For the text-containing cell, return its midpoint in [X, Y] coordinate format. 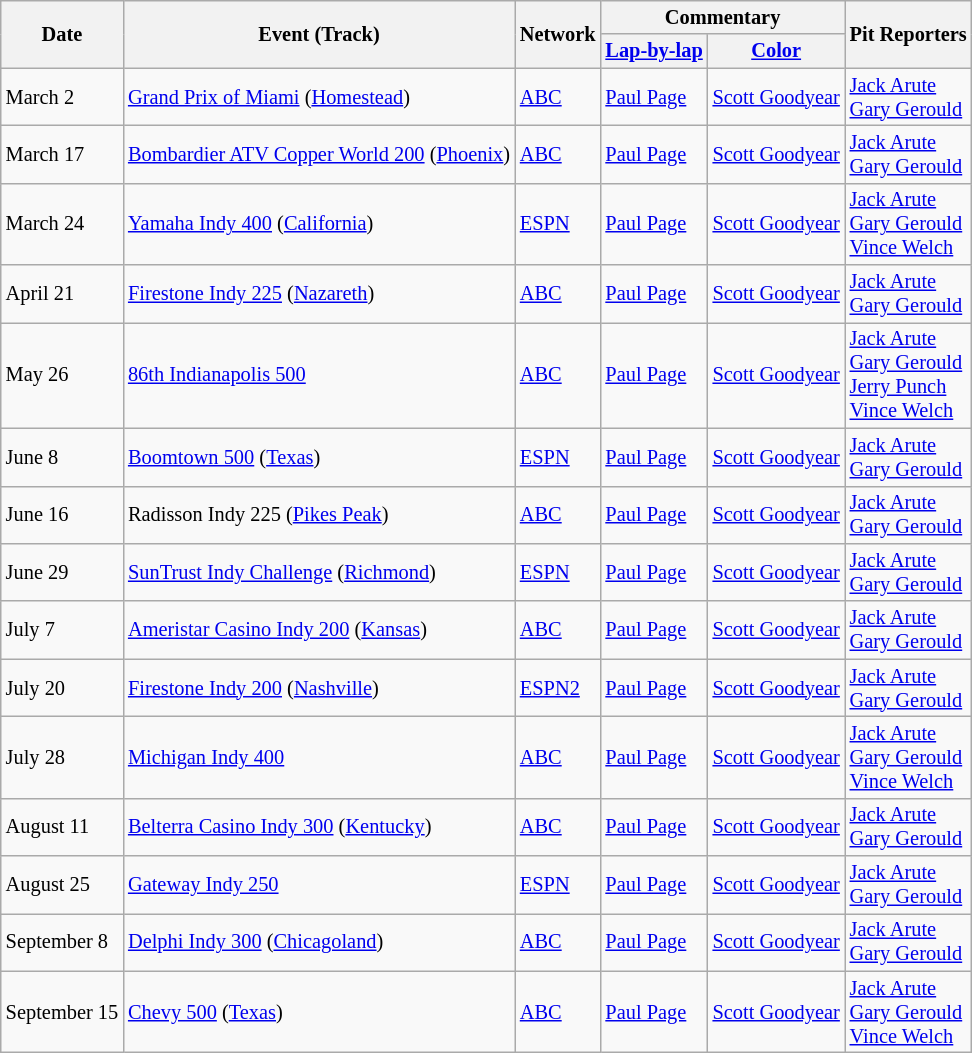
Delphi Indy 300 (Chicagoland) [319, 942]
August 25 [62, 885]
Grand Prix of Miami (Homestead) [319, 97]
Firestone Indy 225 (Nazareth) [319, 294]
April 21 [62, 294]
Date [62, 34]
Lap-by-lap [654, 51]
July 7 [62, 630]
Boomtown 500 (Texas) [319, 457]
June 29 [62, 572]
Jack AruteGary GerouldJerry PunchVince Welch [908, 375]
Ameristar Casino Indy 200 (Kansas) [319, 630]
Pit Reporters [908, 34]
June 16 [62, 515]
September 8 [62, 942]
Commentary [722, 17]
September 15 [62, 1012]
July 28 [62, 757]
Chevy 500 (Texas) [319, 1012]
Radisson Indy 225 (Pikes Peak) [319, 515]
Network [558, 34]
Belterra Casino Indy 300 (Kentucky) [319, 827]
June 8 [62, 457]
March 2 [62, 97]
86th Indianapolis 500 [319, 375]
Michigan Indy 400 [319, 757]
Bombardier ATV Copper World 200 (Phoenix) [319, 154]
Firestone Indy 200 (Nashville) [319, 688]
March 17 [62, 154]
Yamaha Indy 400 (California) [319, 224]
Color [776, 51]
ESPN2 [558, 688]
August 11 [62, 827]
May 26 [62, 375]
July 20 [62, 688]
Gateway Indy 250 [319, 885]
March 24 [62, 224]
Event (Track) [319, 34]
SunTrust Indy Challenge (Richmond) [319, 572]
